Detect which cell encompasses the target text, then output its [x, y] center coordinate. 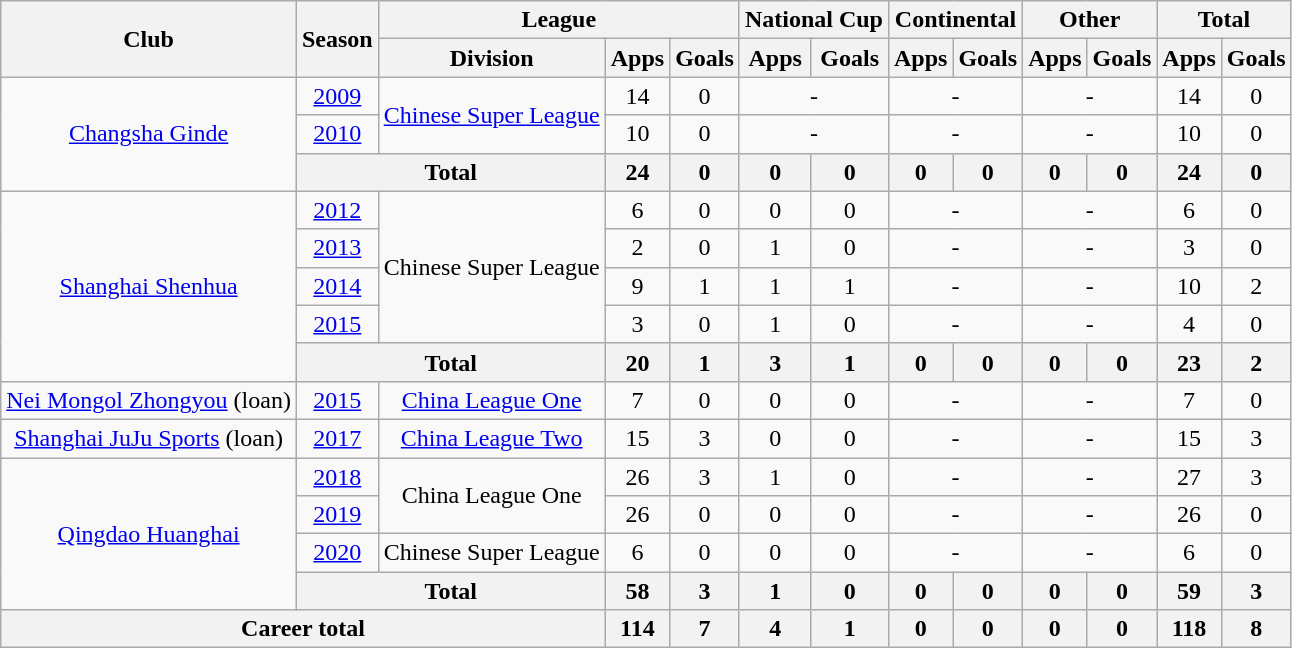
Division [492, 58]
59 [1189, 591]
Shanghai JuJu Sports (loan) [149, 438]
Career total [303, 629]
2010 [337, 134]
Club [149, 39]
China League Two [492, 438]
Nei Mongol Zhongyou (loan) [149, 400]
118 [1189, 629]
2019 [337, 515]
23 [1189, 362]
Qingdao Huanghai [149, 534]
27 [1189, 477]
2009 [337, 96]
Changsha Ginde [149, 134]
9 [637, 286]
Other [1090, 20]
2017 [337, 438]
National Cup [814, 20]
2012 [337, 210]
2013 [337, 248]
58 [637, 591]
20 [637, 362]
2020 [337, 553]
114 [637, 629]
8 [1256, 629]
2018 [337, 477]
Shanghai Shenhua [149, 286]
2014 [337, 286]
Continental [955, 20]
League [558, 20]
Season [337, 39]
